Pinpoint the cell where the given text exists, returning its (X, Y) midpoint coordinate. 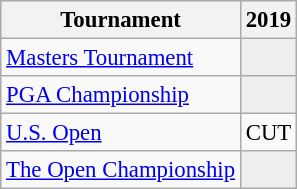
U.S. Open (121, 133)
Tournament (121, 20)
Masters Tournament (121, 58)
2019 (268, 20)
PGA Championship (121, 95)
CUT (268, 133)
The Open Championship (121, 170)
